Capture the cell that displays the provided text and extract its [X, Y] central coordinate. 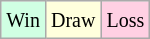
Draw [72, 20]
Loss [126, 20]
Win [24, 20]
